Find where the given text appears and provide that cell's center as (X, Y) coordinate. 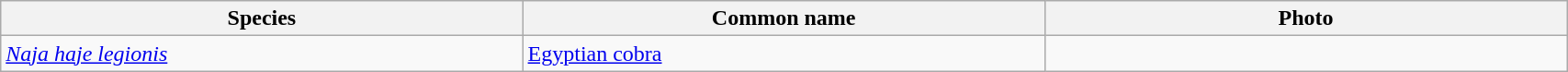
Egyptian cobra (784, 54)
Naja haje legionis (262, 54)
Photo (1305, 18)
Species (262, 18)
Common name (784, 18)
